For the text-containing cell, return its midpoint in (x, y) coordinate format. 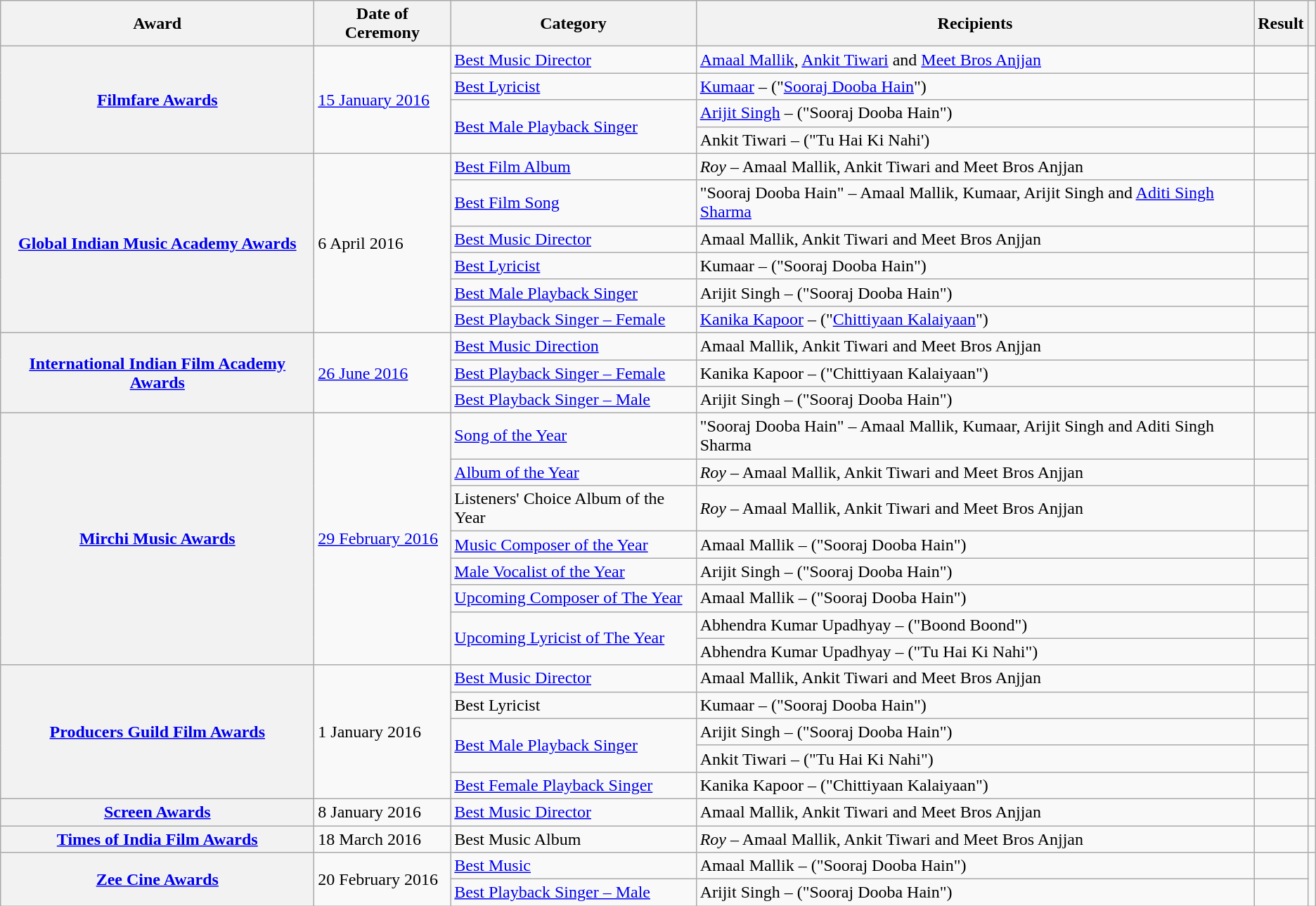
Zee Cine Awards (157, 879)
29 February 2016 (382, 539)
Abhendra Kumar Upadhyay – ("Boond Boond") (975, 625)
Best Female Playback Singer (574, 785)
Male Vocalist of the Year (574, 571)
6 April 2016 (382, 243)
Result (1281, 24)
Ankit Tiwari – ("Tu Hai Ki Nahi') (975, 140)
Listeners' Choice Album of the Year (574, 509)
Ankit Tiwari – ("Tu Hai Ki Nahi") (975, 758)
Filmfare Awards (157, 100)
Song of the Year (574, 436)
Best Music Direction (574, 346)
Award (157, 24)
Best Music Album (574, 839)
18 March 2016 (382, 839)
20 February 2016 (382, 879)
Upcoming Composer of The Year (574, 598)
15 January 2016 (382, 100)
Producers Guild Film Awards (157, 732)
Date of Ceremony (382, 24)
Mirchi Music Awards (157, 539)
Music Composer of the Year (574, 545)
Times of India Film Awards (157, 839)
26 June 2016 (382, 373)
Best Film Album (574, 167)
Screen Awards (157, 812)
Category (574, 24)
Upcoming Lyricist of The Year (574, 638)
Abhendra Kumar Upadhyay – ("Tu Hai Ki Nahi") (975, 652)
Album of the Year (574, 472)
1 January 2016 (382, 732)
Global Indian Music Academy Awards (157, 243)
Best Music (574, 866)
8 January 2016 (382, 812)
Best Film Song (574, 202)
Recipients (975, 24)
International Indian Film Academy Awards (157, 373)
